Determine the [x, y] coordinate at the center of the cell enclosing the given text.  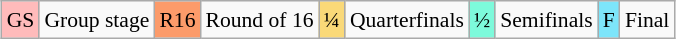
GS [21, 20]
F [609, 20]
R16 [177, 20]
Semifinals [546, 20]
Quarterfinals [407, 20]
Final [648, 20]
Group stage [96, 20]
¼ [332, 20]
½ [482, 20]
Round of 16 [260, 20]
